Provide the (x, y) coordinate of the cell's center where the given text is located.  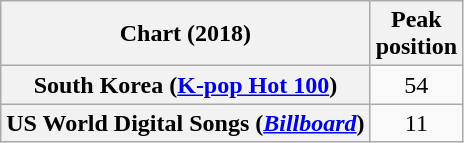
US World Digital Songs (Billboard) (186, 123)
South Korea (K-pop Hot 100) (186, 85)
11 (416, 123)
Peakposition (416, 34)
54 (416, 85)
Chart (2018) (186, 34)
